Find where the given text appears and provide that cell's center as (X, Y) coordinate. 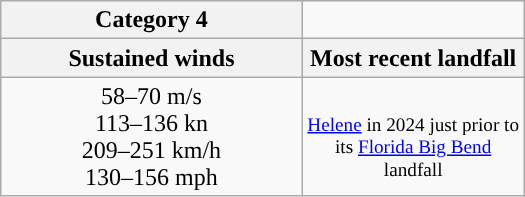
Sustained winds (152, 58)
Category 4 (152, 20)
Helene in 2024 just prior to its Florida Big Bend landfall (413, 136)
58–70 m/s113–136 kn209–251 km/h130–156 mph (152, 136)
Most recent landfall (413, 58)
